For the text-containing cell, return its midpoint in (x, y) coordinate format. 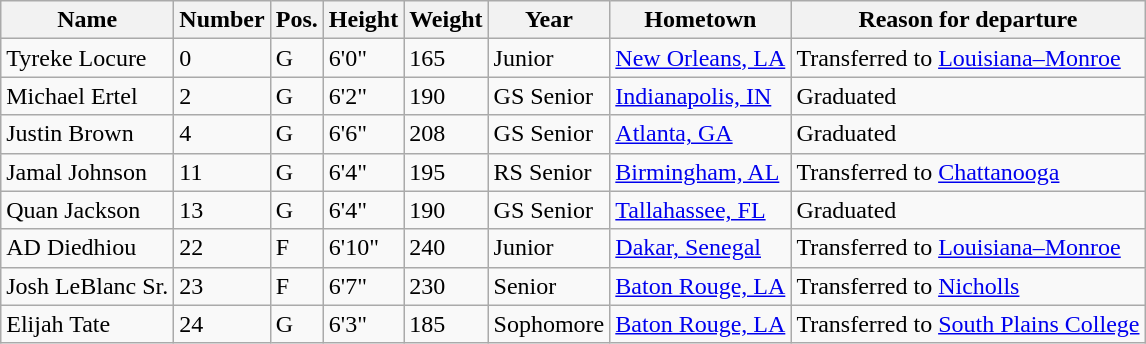
Sophomore (549, 324)
6'7" (363, 286)
Transferred to Chattanooga (968, 172)
Number (222, 20)
Weight (446, 20)
Height (363, 20)
6'2" (363, 96)
Quan Jackson (88, 210)
Josh LeBlanc Sr. (88, 286)
2 (222, 96)
0 (222, 58)
23 (222, 286)
22 (222, 248)
Reason for departure (968, 20)
Name (88, 20)
Atlanta, GA (700, 134)
165 (446, 58)
Birmingham, AL (700, 172)
11 (222, 172)
RS Senior (549, 172)
Tallahassee, FL (700, 210)
185 (446, 324)
230 (446, 286)
AD Diedhiou (88, 248)
Indianapolis, IN (700, 96)
Jamal Johnson (88, 172)
6'10" (363, 248)
New Orleans, LA (700, 58)
6'3" (363, 324)
Transferred to South Plains College (968, 324)
4 (222, 134)
Pos. (296, 20)
Senior (549, 286)
240 (446, 248)
Justin Brown (88, 134)
13 (222, 210)
Michael Ertel (88, 96)
Hometown (700, 20)
208 (446, 134)
Tyreke Locure (88, 58)
Dakar, Senegal (700, 248)
24 (222, 324)
6'6" (363, 134)
195 (446, 172)
Year (549, 20)
6'0" (363, 58)
Transferred to Nicholls (968, 286)
Elijah Tate (88, 324)
